Return the (X, Y) coordinate for the center point of the cell that contains the specified text.  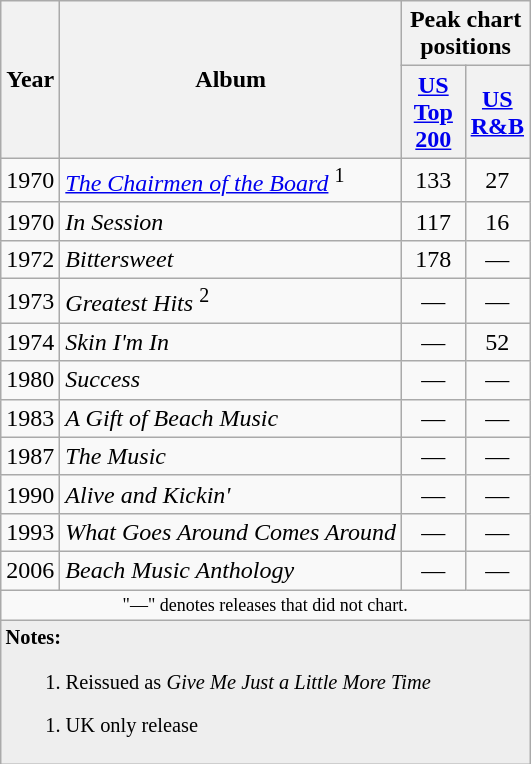
Skin I'm In (231, 342)
Notes:Reissued as Give Me Just a Little More Time UK only release (266, 692)
Beach Music Anthology (231, 570)
27 (497, 180)
Bittersweet (231, 259)
A Gift of Beach Music (231, 418)
The Chairmen of the Board 1 (231, 180)
1980 (30, 380)
US R&B (497, 112)
Year (30, 80)
Peak chart positions (466, 34)
117 (434, 221)
1974 (30, 342)
1987 (30, 456)
Success (231, 380)
2006 (30, 570)
1990 (30, 494)
178 (434, 259)
1993 (30, 532)
"—" denotes releases that did not chart. (266, 606)
16 (497, 221)
US Top 200 (434, 112)
The Music (231, 456)
1983 (30, 418)
52 (497, 342)
In Session (231, 221)
Alive and Kickin' (231, 494)
Greatest Hits 2 (231, 302)
133 (434, 180)
1972 (30, 259)
What Goes Around Comes Around (231, 532)
1973 (30, 302)
Album (231, 80)
